Pinpoint the cell where the given text exists, returning its [X, Y] midpoint coordinate. 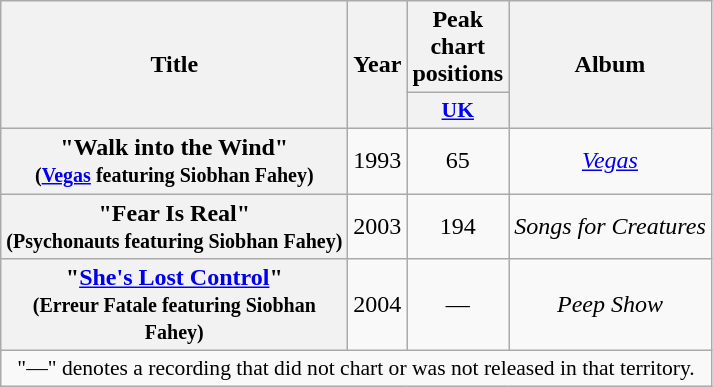
Year [378, 65]
UK [458, 111]
Title [174, 65]
"—" denotes a recording that did not chart or was not released in that territory. [356, 369]
Album [610, 65]
Vegas [610, 160]
Peak chart positions [458, 47]
— [458, 305]
"Walk into the Wind"(Vegas featuring Siobhan Fahey) [174, 160]
"Fear Is Real"(Psychonauts featuring Siobhan Fahey) [174, 226]
"She's Lost Control"(Erreur Fatale featuring Siobhan Fahey) [174, 305]
2004 [378, 305]
Songs for Creatures [610, 226]
194 [458, 226]
1993 [378, 160]
65 [458, 160]
Peep Show [610, 305]
2003 [378, 226]
